Scan for the cell matching the given text and deliver its [x, y] coordinate at center. 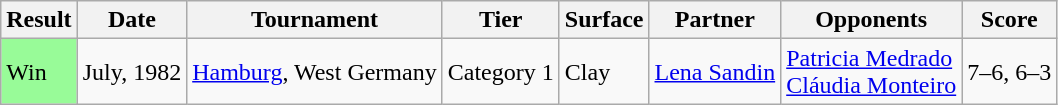
7–6, 6–3 [1010, 72]
Tier [500, 20]
Partner [715, 20]
July, 1982 [132, 72]
Category 1 [500, 72]
Result [39, 20]
Score [1010, 20]
Opponents [872, 20]
Tournament [315, 20]
Clay [604, 72]
Date [132, 20]
Hamburg, West Germany [315, 72]
Surface [604, 20]
Lena Sandin [715, 72]
Patricia Medrado Cláudia Monteiro [872, 72]
Win [39, 72]
